Find where the given text appears and provide that cell's center as (x, y) coordinate. 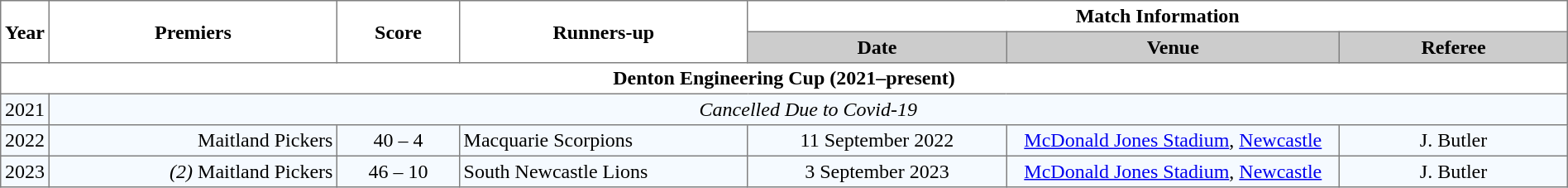
(2) Maitland Pickers (193, 171)
Denton Engineering Cup (2021–present) (784, 79)
Date (877, 47)
2023 (25, 171)
Referee (1454, 47)
Score (399, 31)
3 September 2023 (877, 171)
2021 (25, 109)
Maitland Pickers (193, 141)
Year (25, 31)
46 – 10 (399, 171)
Premiers (193, 31)
South Newcastle Lions (604, 171)
40 – 4 (399, 141)
Cancelled Due to Covid-19 (808, 109)
Match Information (1158, 17)
11 September 2022 (877, 141)
Venue (1173, 47)
Runners-up (604, 31)
2022 (25, 141)
Macquarie Scorpions (604, 141)
